Return (X, Y) of the center of cell containing provided text 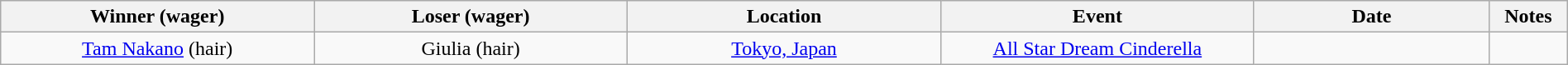
Location (784, 17)
All Star Dream Cinderella (1097, 48)
Notes (1528, 17)
Loser (wager) (471, 17)
Tam Nakano (hair) (157, 48)
Giulia (hair) (471, 48)
Tokyo, Japan (784, 48)
Winner (wager) (157, 17)
Event (1097, 17)
Date (1371, 17)
